Determine the [X, Y] coordinate at the center of the cell enclosing the given text.  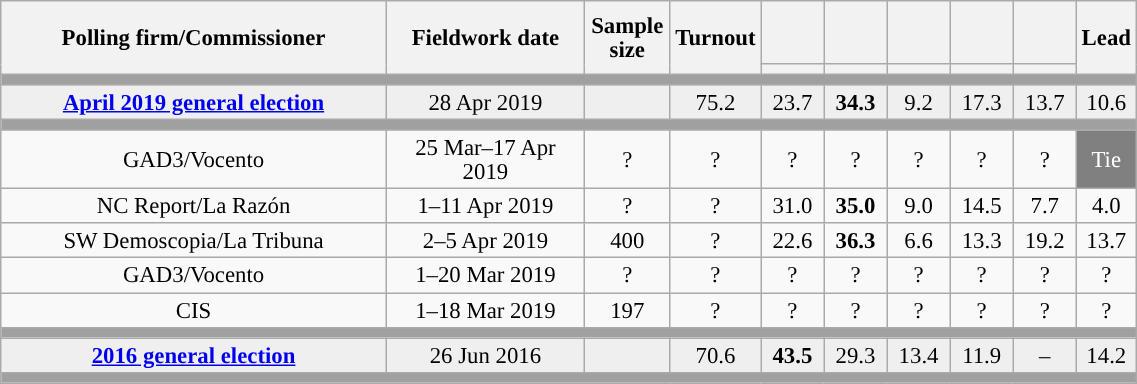
23.7 [792, 102]
6.6 [918, 242]
197 [627, 310]
36.3 [856, 242]
9.0 [918, 206]
1–11 Apr 2019 [485, 206]
2–5 Apr 2019 [485, 242]
7.7 [1044, 206]
9.2 [918, 102]
Lead [1106, 38]
17.3 [982, 102]
Tie [1106, 160]
19.2 [1044, 242]
Polling firm/Commissioner [194, 38]
Sample size [627, 38]
70.6 [716, 356]
43.5 [792, 356]
SW Demoscopia/La Tribuna [194, 242]
1–20 Mar 2019 [485, 276]
Fieldwork date [485, 38]
14.5 [982, 206]
13.3 [982, 242]
29.3 [856, 356]
2016 general election [194, 356]
28 Apr 2019 [485, 102]
10.6 [1106, 102]
CIS [194, 310]
35.0 [856, 206]
34.3 [856, 102]
22.6 [792, 242]
400 [627, 242]
13.4 [918, 356]
1–18 Mar 2019 [485, 310]
Turnout [716, 38]
April 2019 general election [194, 102]
75.2 [716, 102]
– [1044, 356]
31.0 [792, 206]
26 Jun 2016 [485, 356]
NC Report/La Razón [194, 206]
14.2 [1106, 356]
11.9 [982, 356]
25 Mar–17 Apr 2019 [485, 160]
4.0 [1106, 206]
